Provide the [X, Y] coordinate of the cell's center where the given text is located.  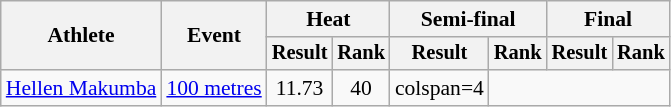
Final [608, 19]
Event [214, 36]
Heat [328, 19]
40 [361, 88]
colspan=4 [440, 88]
100 metres [214, 88]
11.73 [300, 88]
Hellen Makumba [82, 88]
Semi-final [468, 19]
Athlete [82, 36]
